Capture the cell that displays the provided text and extract its (X, Y) central coordinate. 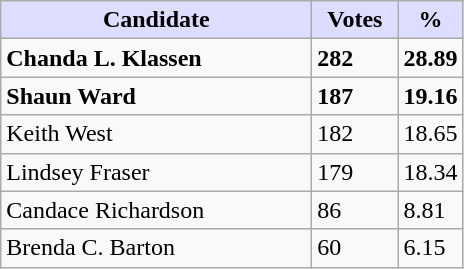
19.16 (430, 96)
Candidate (156, 20)
18.34 (430, 172)
Chanda L. Klassen (156, 58)
Votes (355, 20)
60 (355, 248)
Keith West (156, 134)
179 (355, 172)
282 (355, 58)
Candace Richardson (156, 210)
187 (355, 96)
Brenda C. Barton (156, 248)
% (430, 20)
6.15 (430, 248)
Shaun Ward (156, 96)
182 (355, 134)
28.89 (430, 58)
Lindsey Fraser (156, 172)
8.81 (430, 210)
86 (355, 210)
18.65 (430, 134)
